Pinpoint the cell where the given text exists, returning its [X, Y] midpoint coordinate. 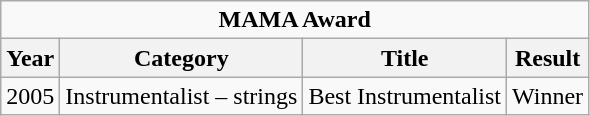
Winner [548, 96]
Category [182, 58]
Year [30, 58]
Title [405, 58]
Instrumentalist – strings [182, 96]
2005 [30, 96]
MAMA Award [295, 20]
Best Instrumentalist [405, 96]
Result [548, 58]
